Return the (X, Y) coordinate for the center point of the cell that contains the specified text.  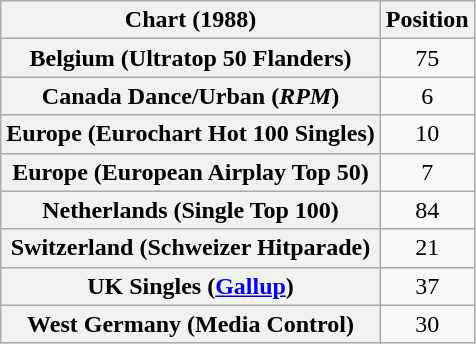
Chart (1988) (191, 20)
Europe (Eurochart Hot 100 Singles) (191, 134)
30 (427, 324)
21 (427, 248)
10 (427, 134)
West Germany (Media Control) (191, 324)
37 (427, 286)
84 (427, 210)
Switzerland (Schweizer Hitparade) (191, 248)
Netherlands (Single Top 100) (191, 210)
Europe (European Airplay Top 50) (191, 172)
7 (427, 172)
6 (427, 96)
Belgium (Ultratop 50 Flanders) (191, 58)
Canada Dance/Urban (RPM) (191, 96)
75 (427, 58)
Position (427, 20)
UK Singles (Gallup) (191, 286)
